Locate the cell with the specified text and output its [x, y] center coordinate. 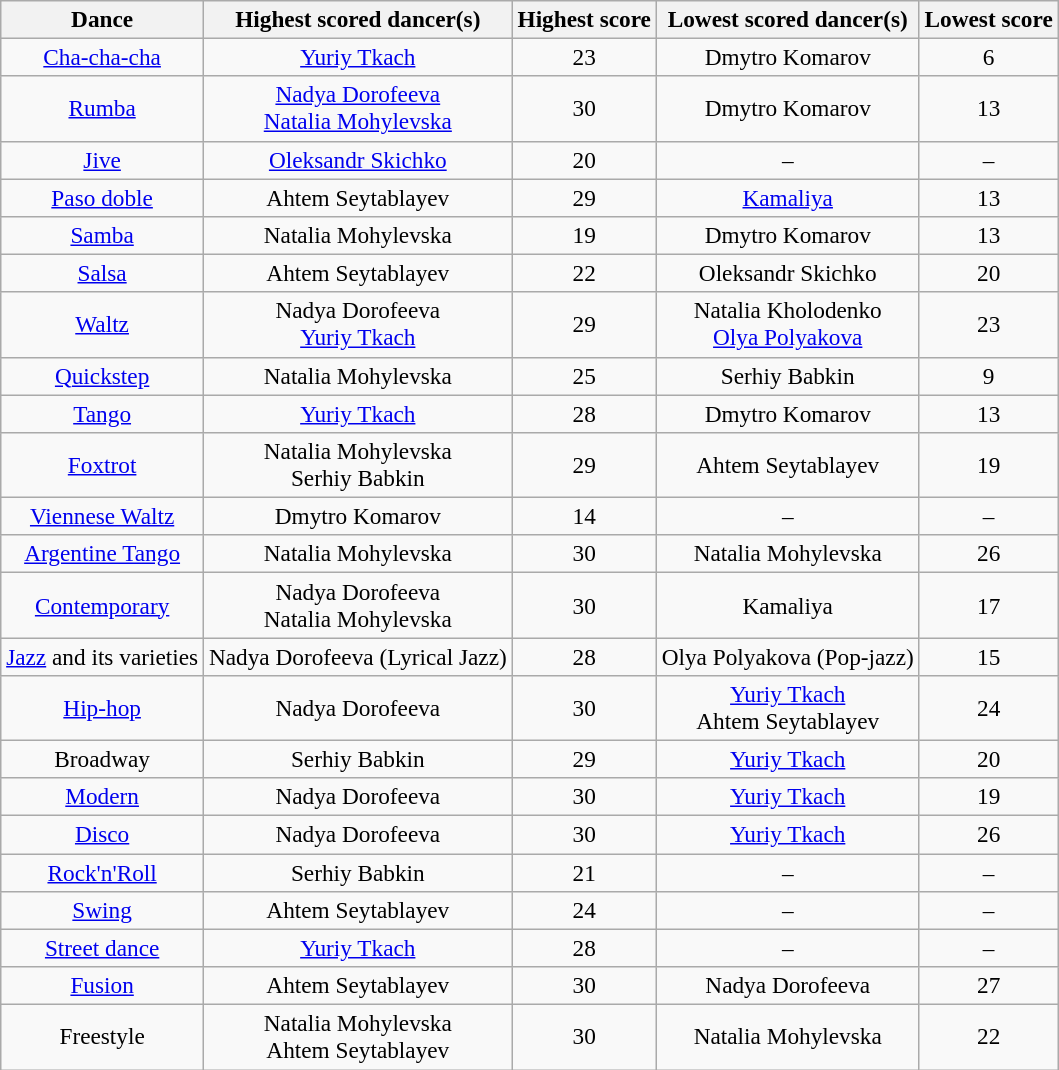
Foxtrot [102, 464]
6 [988, 57]
Natalia MohylevskaSerhiy Babkin [358, 464]
Rumba [102, 108]
Hip-hop [102, 708]
Olya Polyakova (Pop-jazz) [788, 656]
Natalia MohylevskaAhtem Seytablayev [358, 1036]
Disco [102, 834]
Highest scored dancer(s) [358, 19]
Dance [102, 19]
Lowest score [988, 19]
Swing [102, 910]
17 [988, 604]
Viennese Waltz [102, 516]
Cha-cha-cha [102, 57]
Samba [102, 235]
Paso doble [102, 197]
25 [584, 376]
9 [988, 376]
Fusion [102, 985]
Highest score [584, 19]
Freestyle [102, 1036]
14 [584, 516]
Broadway [102, 759]
Natalia KholodenkoOlya Polyakova [788, 324]
Jive [102, 160]
Yuriy TkachAhtem Seytablayev [788, 708]
27 [988, 985]
Quickstep [102, 376]
Modern [102, 797]
Street dance [102, 948]
Rock'n'Roll [102, 872]
Waltz [102, 324]
Salsa [102, 273]
Tango [102, 413]
Argentine Tango [102, 554]
15 [988, 656]
Lowest scored dancer(s) [788, 19]
Nadya DorofeevaYuriy Tkach [358, 324]
Jazz and its varieties [102, 656]
21 [584, 872]
Contemporary [102, 604]
Nadya Dorofeeva (Lyrical Jazz) [358, 656]
